For the text-containing cell, return its midpoint in (X, Y) coordinate format. 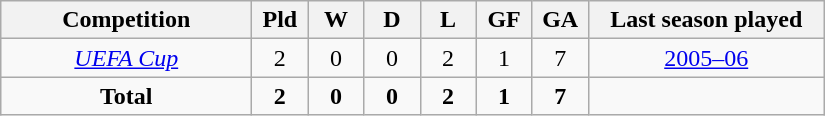
UEFA Cup (126, 58)
Total (126, 96)
Competition (126, 20)
GF (504, 20)
D (392, 20)
L (448, 20)
Pld (280, 20)
W (336, 20)
2005–06 (706, 58)
GA (560, 20)
Last season played (706, 20)
